Extract the (x, y) coordinate from the center of the cell holding the provided text.  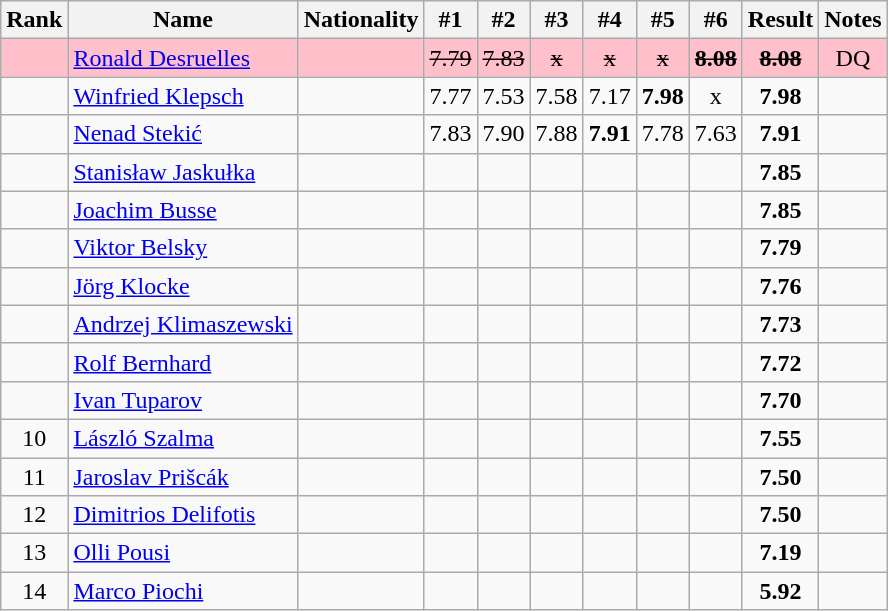
#4 (610, 20)
7.17 (610, 96)
5.92 (780, 591)
Name (183, 20)
7.90 (504, 134)
Winfried Klepsch (183, 96)
Notes (853, 20)
DQ (853, 58)
#6 (716, 20)
7.72 (780, 362)
13 (34, 553)
Rank (34, 20)
Ivan Tuparov (183, 400)
11 (34, 477)
14 (34, 591)
12 (34, 515)
7.76 (780, 286)
7.63 (716, 134)
Viktor Belsky (183, 248)
Olli Pousi (183, 553)
7.77 (450, 96)
Nationality (361, 20)
Jörg Klocke (183, 286)
Ronald Desruelles (183, 58)
7.19 (780, 553)
#1 (450, 20)
10 (34, 438)
7.73 (780, 324)
Result (780, 20)
Andrzej Klimaszewski (183, 324)
Jaroslav Prišcák (183, 477)
7.53 (504, 96)
László Szalma (183, 438)
Marco Piochi (183, 591)
#3 (556, 20)
7.70 (780, 400)
#2 (504, 20)
7.78 (662, 134)
Dimitrios Delifotis (183, 515)
Joachim Busse (183, 210)
Nenad Stekić (183, 134)
7.55 (780, 438)
7.88 (556, 134)
7.58 (556, 96)
Rolf Bernhard (183, 362)
#5 (662, 20)
Stanisław Jaskułka (183, 172)
